From the cell containing the given text, extract its center point as (x, y) coordinate. 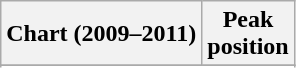
Peakposition (248, 34)
Chart (2009–2011) (102, 34)
